Output the [x, y] coordinate of the center of the cell containing the given text.  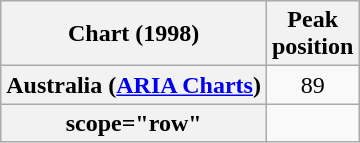
Australia (ARIA Charts) [134, 85]
Chart (1998) [134, 34]
89 [312, 85]
scope="row" [134, 123]
Peakposition [312, 34]
